Locate the cell with the specified text and output its [x, y] center coordinate. 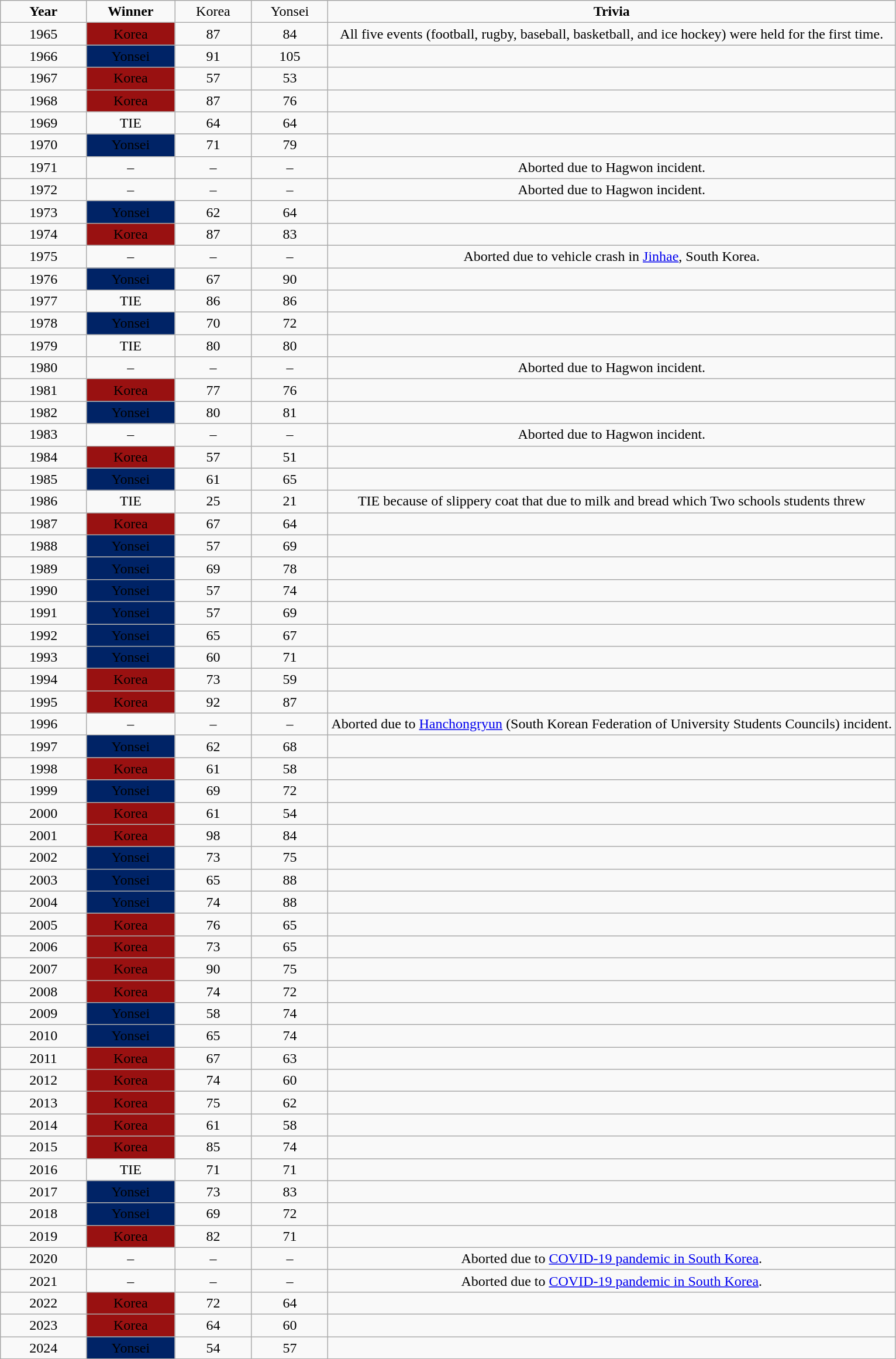
1971 [43, 167]
78 [290, 568]
2015 [43, 1147]
TIE because of slippery coat that due to milk and bread which Two schools students threw [612, 501]
2016 [43, 1169]
1979 [43, 346]
1965 [43, 34]
98 [213, 835]
1994 [43, 680]
1990 [43, 590]
59 [290, 680]
Year [43, 12]
2009 [43, 1014]
1998 [43, 769]
1980 [43, 368]
2020 [43, 1258]
1997 [43, 746]
1991 [43, 613]
1982 [43, 412]
68 [290, 746]
1983 [43, 435]
79 [290, 145]
70 [213, 324]
2022 [43, 1303]
2004 [43, 902]
1985 [43, 479]
1969 [43, 123]
1967 [43, 78]
1992 [43, 635]
92 [213, 702]
2006 [43, 947]
21 [290, 501]
2001 [43, 835]
2023 [43, 1325]
1999 [43, 791]
2007 [43, 969]
1975 [43, 256]
1986 [43, 501]
2010 [43, 1036]
1995 [43, 702]
2019 [43, 1236]
1976 [43, 279]
1993 [43, 658]
Trivia [612, 12]
1974 [43, 234]
1966 [43, 56]
1978 [43, 324]
1988 [43, 546]
81 [290, 412]
2014 [43, 1125]
53 [290, 78]
2013 [43, 1103]
2018 [43, 1214]
1996 [43, 724]
1981 [43, 390]
85 [213, 1147]
Aborted due to vehicle crash in Jinhae, South Korea. [612, 256]
82 [213, 1236]
2005 [43, 924]
77 [213, 390]
1977 [43, 301]
1968 [43, 101]
63 [290, 1058]
1970 [43, 145]
1973 [43, 212]
25 [213, 501]
2003 [43, 880]
1987 [43, 524]
2002 [43, 858]
Winner [131, 12]
Aborted due to Hanchongryun (South Korean Federation of University Students Councils) incident. [612, 724]
2017 [43, 1192]
1972 [43, 190]
All five events (football, rugby, baseball, basketball, and ice hockey) were held for the first time. [612, 34]
2024 [43, 1347]
105 [290, 56]
2011 [43, 1058]
1984 [43, 457]
2012 [43, 1081]
1989 [43, 568]
51 [290, 457]
2008 [43, 992]
2000 [43, 813]
2021 [43, 1281]
91 [213, 56]
